Detect which cell encompasses the target text, then output its (X, Y) center coordinate. 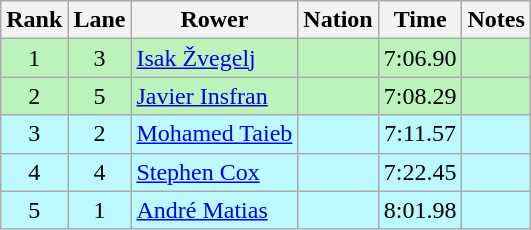
André Matias (214, 210)
7:11.57 (420, 134)
Isak Žvegelj (214, 58)
Mohamed Taieb (214, 134)
7:08.29 (420, 96)
Lane (100, 20)
8:01.98 (420, 210)
Notes (496, 20)
7:06.90 (420, 58)
Rank (34, 20)
Stephen Cox (214, 172)
Javier Insfran (214, 96)
Time (420, 20)
7:22.45 (420, 172)
Nation (338, 20)
Rower (214, 20)
